Find where the given text appears and provide that cell's center as [X, Y] coordinate. 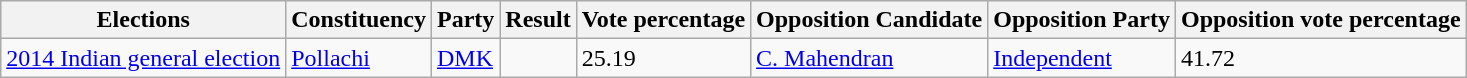
Independent [1082, 58]
25.19 [663, 58]
Result [538, 20]
Party [465, 20]
Opposition Candidate [870, 20]
41.72 [1320, 58]
Elections [144, 20]
Constituency [359, 20]
Vote percentage [663, 20]
Opposition vote percentage [1320, 20]
C. Mahendran [870, 58]
Opposition Party [1082, 20]
Pollachi [359, 58]
DMK [465, 58]
2014 Indian general election [144, 58]
